Capture the cell that displays the provided text and extract its (x, y) central coordinate. 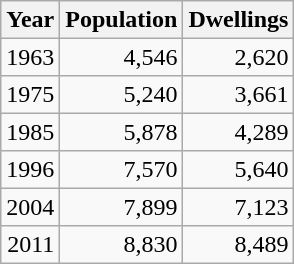
4,289 (238, 132)
2,620 (238, 56)
7,899 (122, 206)
5,240 (122, 94)
4,546 (122, 56)
3,661 (238, 94)
5,878 (122, 132)
5,640 (238, 170)
1985 (30, 132)
8,830 (122, 244)
1975 (30, 94)
2011 (30, 244)
Dwellings (238, 20)
2004 (30, 206)
7,570 (122, 170)
1963 (30, 56)
1996 (30, 170)
Year (30, 20)
7,123 (238, 206)
8,489 (238, 244)
Population (122, 20)
